For the text-containing cell, return its midpoint in [X, Y] coordinate format. 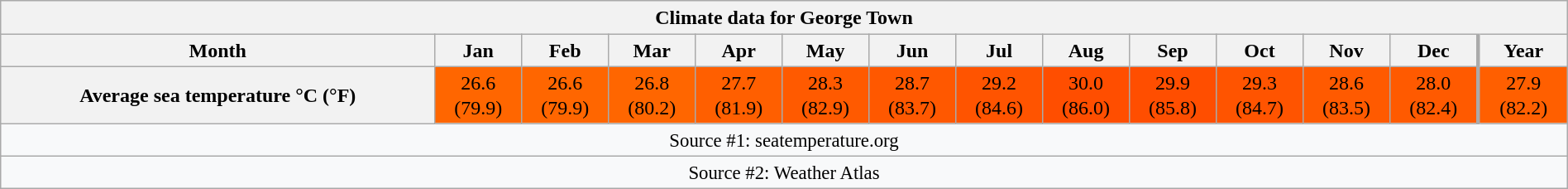
27.7(81.9) [739, 94]
Mar [652, 51]
Oct [1260, 51]
Source #2: Weather Atlas [784, 172]
May [825, 51]
Jan [478, 51]
Jul [999, 51]
28.0(82.4) [1434, 94]
29.3(84.7) [1260, 94]
Apr [739, 51]
29.2(84.6) [999, 94]
26.8(80.2) [652, 94]
29.9(85.8) [1173, 94]
Month [218, 51]
Average sea temperature °C (°F) [218, 94]
27.9(82.2) [1523, 94]
Feb [566, 51]
28.6(83.5) [1346, 94]
28.7(83.7) [913, 94]
Jun [913, 51]
28.3(82.9) [825, 94]
Source #1: seatemperature.org [784, 139]
Climate data for George Town [784, 17]
30.0(86.0) [1087, 94]
Aug [1087, 51]
Year [1523, 51]
Sep [1173, 51]
Nov [1346, 51]
Dec [1434, 51]
